Capture the cell that displays the provided text and extract its [X, Y] central coordinate. 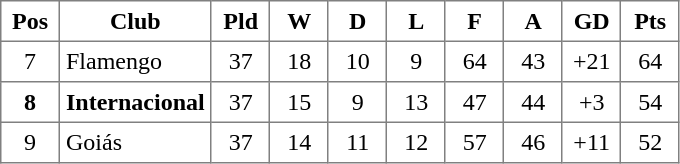
+11 [591, 142]
Pts [650, 21]
Pld [240, 21]
Goiás [135, 142]
12 [416, 142]
L [416, 21]
47 [474, 102]
D [357, 21]
F [474, 21]
Internacional [135, 102]
Club [135, 21]
+3 [591, 102]
Pos [30, 21]
+21 [591, 61]
44 [533, 102]
W [299, 21]
8 [30, 102]
A [533, 21]
10 [357, 61]
52 [650, 142]
7 [30, 61]
11 [357, 142]
14 [299, 142]
54 [650, 102]
15 [299, 102]
GD [591, 21]
57 [474, 142]
Flamengo [135, 61]
18 [299, 61]
43 [533, 61]
46 [533, 142]
13 [416, 102]
